Provide the [x, y] coordinate of the cell's center where the given text is located.  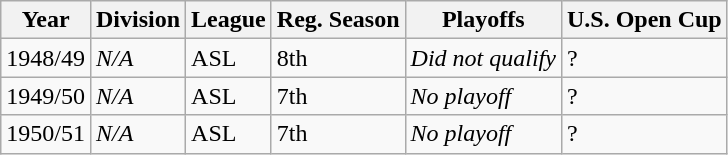
Year [46, 20]
Playoffs [483, 20]
1950/51 [46, 134]
Division [138, 20]
1948/49 [46, 58]
1949/50 [46, 96]
U.S. Open Cup [644, 20]
Reg. Season [338, 20]
8th [338, 58]
League [229, 20]
Did not qualify [483, 58]
